Detect which cell encompasses the target text, then output its (X, Y) center coordinate. 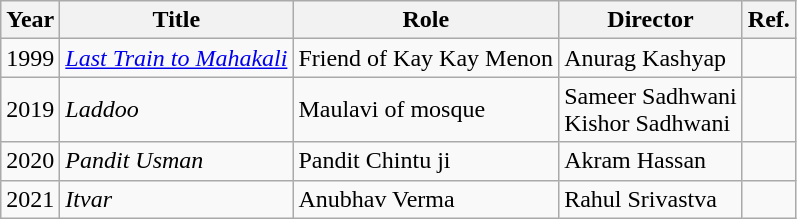
Sameer SadhwaniKishor Sadhwani (651, 110)
Year (30, 20)
Itvar (176, 199)
Maulavi of mosque (426, 110)
2020 (30, 161)
Anurag Kashyap (651, 58)
2019 (30, 110)
Friend of Kay Kay Menon (426, 58)
Rahul Srivastva (651, 199)
1999 (30, 58)
Akram Hassan (651, 161)
Last Train to Mahakali (176, 58)
Title (176, 20)
Pandit Chintu ji (426, 161)
Laddoo (176, 110)
Pandit Usman (176, 161)
Anubhav Verma (426, 199)
Role (426, 20)
Director (651, 20)
2021 (30, 199)
Ref. (768, 20)
